Output the [x, y] coordinate of the center of the cell containing the given text.  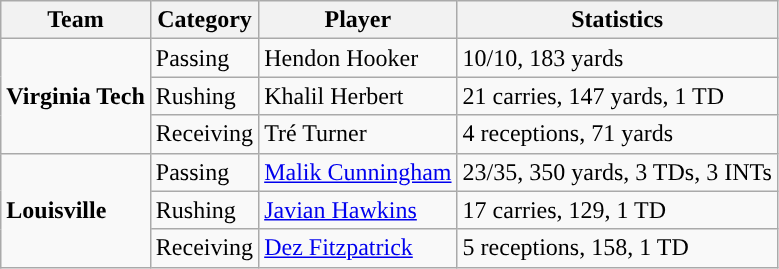
Louisville [76, 210]
Javian Hawkins [358, 210]
5 receptions, 158, 1 TD [617, 248]
21 carries, 147 yards, 1 TD [617, 96]
Player [358, 20]
10/10, 183 yards [617, 58]
17 carries, 129, 1 TD [617, 210]
23/35, 350 yards, 3 TDs, 3 INTs [617, 172]
4 receptions, 71 yards [617, 134]
Category [204, 20]
Statistics [617, 20]
Hendon Hooker [358, 58]
Malik Cunningham [358, 172]
Dez Fitzpatrick [358, 248]
Khalil Herbert [358, 96]
Virginia Tech [76, 96]
Tré Turner [358, 134]
Team [76, 20]
